Return (X, Y) of the center of cell containing provided text 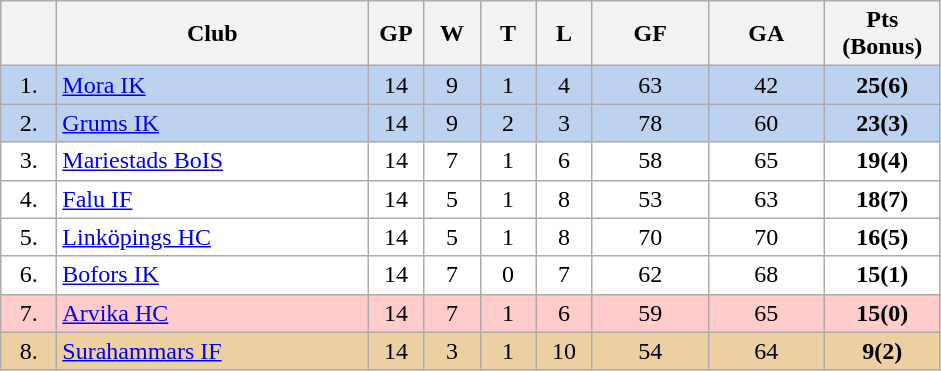
Falu IF (212, 199)
4. (29, 199)
Mariestads BoIS (212, 161)
2 (508, 123)
3. (29, 161)
78 (650, 123)
GA (766, 34)
18(7) (882, 199)
25(6) (882, 85)
0 (508, 275)
60 (766, 123)
Mora IK (212, 85)
15(0) (882, 313)
W (452, 34)
1. (29, 85)
19(4) (882, 161)
16(5) (882, 237)
GP (396, 34)
4 (564, 85)
GF (650, 34)
62 (650, 275)
54 (650, 351)
10 (564, 351)
5. (29, 237)
68 (766, 275)
Bofors IK (212, 275)
6. (29, 275)
Arvika HC (212, 313)
7. (29, 313)
L (564, 34)
Pts (Bonus) (882, 34)
64 (766, 351)
23(3) (882, 123)
Grums IK (212, 123)
8. (29, 351)
59 (650, 313)
Club (212, 34)
Surahammars IF (212, 351)
15(1) (882, 275)
9(2) (882, 351)
42 (766, 85)
Linköpings HC (212, 237)
53 (650, 199)
58 (650, 161)
T (508, 34)
2. (29, 123)
